Pinpoint the cell where the given text exists, returning its [X, Y] midpoint coordinate. 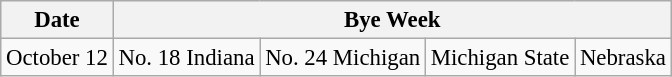
Nebraska [624, 58]
No. 24 Michigan [343, 58]
Date [57, 20]
No. 18 Indiana [186, 58]
October 12 [57, 58]
Michigan State [500, 58]
Bye Week [392, 20]
